Identify which cell holds the provided text, then report its [X, Y] central coordinate. 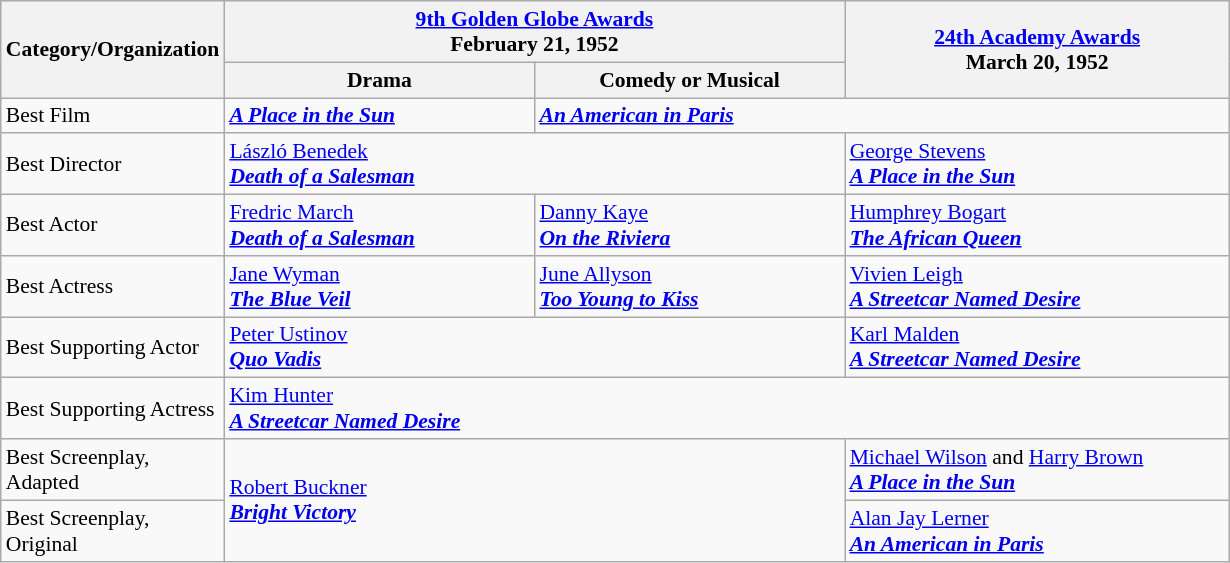
Kim HunterA Streetcar Named Desire [726, 408]
Best Film [113, 116]
Best Screenplay, Adapted [113, 470]
Peter UstinovQuo Vadis [534, 348]
Comedy or Musical [689, 80]
Karl MaldenA Streetcar Named Desire [1038, 348]
László BenedekDeath of a Salesman [534, 164]
Best Actor [113, 226]
Best Director [113, 164]
Vivien LeighA Streetcar Named Desire [1038, 286]
9th Golden Globe AwardsFebruary 21, 1952 [534, 32]
Best Screenplay, Original [113, 530]
An American in Paris [882, 116]
Robert BucknerBright Victory [534, 500]
Best Actress [113, 286]
Alan Jay LernerAn American in Paris [1038, 530]
Drama [379, 80]
June AllysonToo Young to Kiss [689, 286]
Humphrey BogartThe African Queen [1038, 226]
A Place in the Sun [379, 116]
George StevensA Place in the Sun [1038, 164]
24th Academy AwardsMarch 20, 1952 [1038, 50]
Best Supporting Actor [113, 348]
Best Supporting Actress [113, 408]
Category/Organization [113, 50]
Danny KayeOn the Riviera [689, 226]
Fredric MarchDeath of a Salesman [379, 226]
Michael Wilson and Harry BrownA Place in the Sun [1038, 470]
Jane WymanThe Blue Veil [379, 286]
